Provide the [X, Y] coordinate of the cell's center where the given text is located.  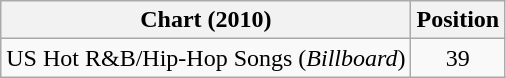
US Hot R&B/Hip-Hop Songs (Billboard) [206, 58]
Position [458, 20]
Chart (2010) [206, 20]
39 [458, 58]
